Return the [X, Y] coordinate for the center point of the cell that contains the specified text.  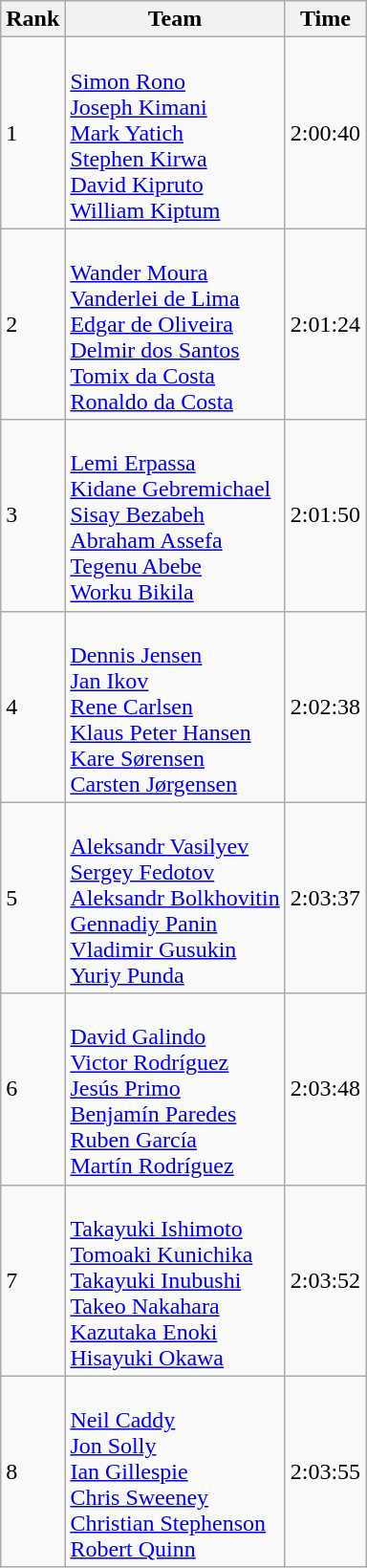
8 [32, 1471]
3 [32, 515]
Simon RonoJoseph KimaniMark YatichStephen KirwaDavid KiprutoWilliam Kiptum [175, 133]
2:01:50 [325, 515]
2:03:55 [325, 1471]
2 [32, 324]
Neil CaddyJon SollyIan GillespieChris SweeneyChristian StephensonRobert Quinn [175, 1471]
Lemi ErpassaKidane GebremichaelSisay BezabehAbraham AssefaTegenu AbebeWorku Bikila [175, 515]
Time [325, 19]
2:03:48 [325, 1089]
2:01:24 [325, 324]
Dennis JensenJan IkovRene CarlsenKlaus Peter HansenKare SørensenCarsten Jørgensen [175, 707]
Wander MouraVanderlei de LimaEdgar de OliveiraDelmir dos SantosTomix da CostaRonaldo da Costa [175, 324]
2:03:52 [325, 1280]
Takayuki IshimotoTomoaki KunichikaTakayuki InubushiTakeo NakaharaKazutaka EnokiHisayuki Okawa [175, 1280]
1 [32, 133]
Team [175, 19]
7 [32, 1280]
David GalindoVictor RodríguezJesús PrimoBenjamín ParedesRuben GarcíaMartín Rodríguez [175, 1089]
4 [32, 707]
Rank [32, 19]
6 [32, 1089]
2:00:40 [325, 133]
2:02:38 [325, 707]
Aleksandr VasilyevSergey FedotovAleksandr BolkhovitinGennadiy PaninVladimir GusukinYuriy Punda [175, 898]
5 [32, 898]
2:03:37 [325, 898]
